Scan for the cell matching the given text and deliver its (x, y) coordinate at center. 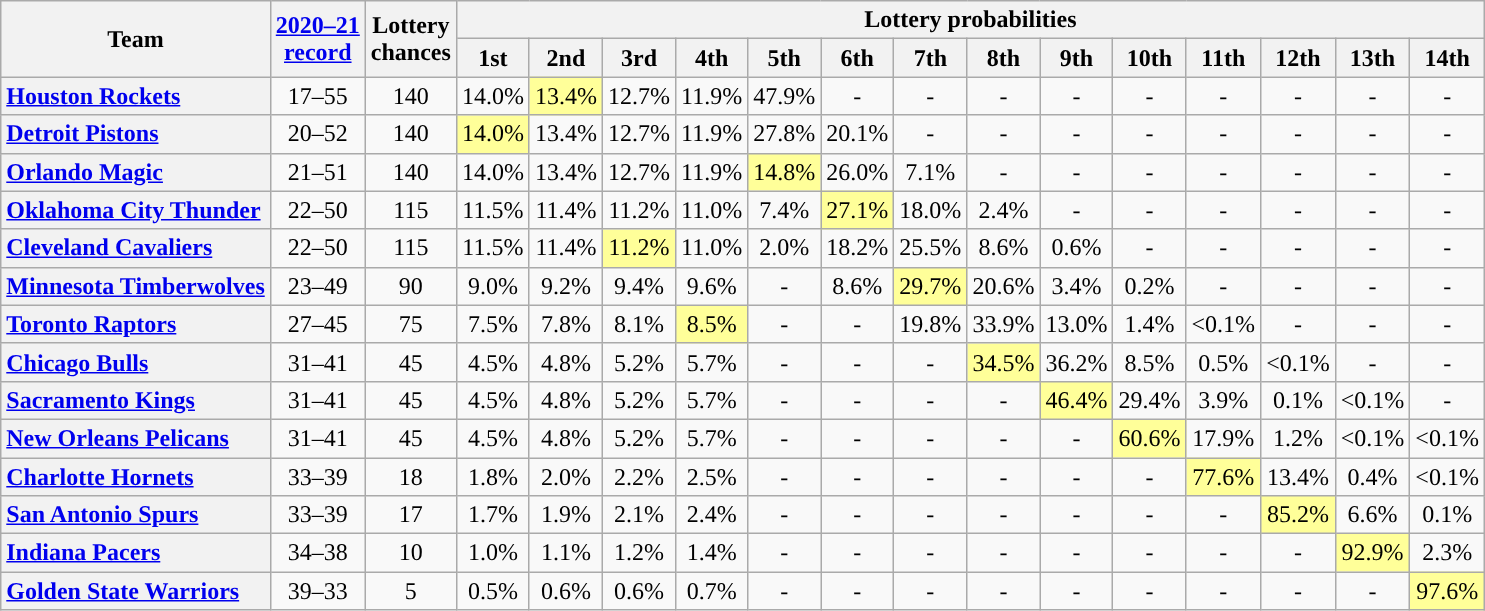
27–45 (318, 324)
25.5% (930, 248)
21–51 (318, 172)
1.0% (492, 553)
5 (410, 591)
23–49 (318, 286)
7.5% (492, 324)
3.9% (1224, 400)
Golden State Warriors (136, 591)
20–52 (318, 134)
47.9% (784, 96)
75 (410, 324)
60.6% (1150, 438)
18.0% (930, 210)
36.2% (1076, 362)
0.7% (712, 591)
85.2% (1298, 515)
Chicago Bulls (136, 362)
4th (712, 58)
2020–21record (318, 39)
Indiana Pacers (136, 553)
10th (1150, 58)
14th (1448, 58)
20.1% (858, 134)
6.6% (1372, 515)
12th (1298, 58)
2.3% (1448, 553)
13th (1372, 58)
Charlotte Hornets (136, 477)
Orlando Magic (136, 172)
0.2% (1150, 286)
29.4% (1150, 400)
Cleveland Cavaliers (136, 248)
17 (410, 515)
Detroit Pistons (136, 134)
3.4% (1076, 286)
9.2% (566, 286)
92.9% (1372, 553)
7.8% (566, 324)
19.8% (930, 324)
9th (1076, 58)
18.2% (858, 248)
7.1% (930, 172)
1.1% (566, 553)
2.5% (712, 477)
27.1% (858, 210)
Sacramento Kings (136, 400)
Houston Rockets (136, 96)
90 (410, 286)
97.6% (1448, 591)
34–38 (318, 553)
2.1% (638, 515)
Oklahoma City Thunder (136, 210)
7th (930, 58)
39–33 (318, 591)
Toronto Raptors (136, 324)
New Orleans Pelicans (136, 438)
9.4% (638, 286)
13.0% (1076, 324)
San Antonio Spurs (136, 515)
7.4% (784, 210)
20.6% (1004, 286)
2.2% (638, 477)
6th (858, 58)
Minnesota Timberwolves (136, 286)
5th (784, 58)
14.8% (784, 172)
8.1% (638, 324)
8th (1004, 58)
Team (136, 39)
Lotterychances (410, 39)
17–55 (318, 96)
77.6% (1224, 477)
34.5% (1004, 362)
1st (492, 58)
9.0% (492, 286)
29.7% (930, 286)
17.9% (1224, 438)
1.8% (492, 477)
3rd (638, 58)
Lottery probabilities (970, 20)
33.9% (1004, 324)
11th (1224, 58)
26.0% (858, 172)
18 (410, 477)
46.4% (1076, 400)
1.7% (492, 515)
2nd (566, 58)
0.4% (1372, 477)
27.8% (784, 134)
10 (410, 553)
1.9% (566, 515)
9.6% (712, 286)
